For the text-containing cell, return its midpoint in (X, Y) coordinate format. 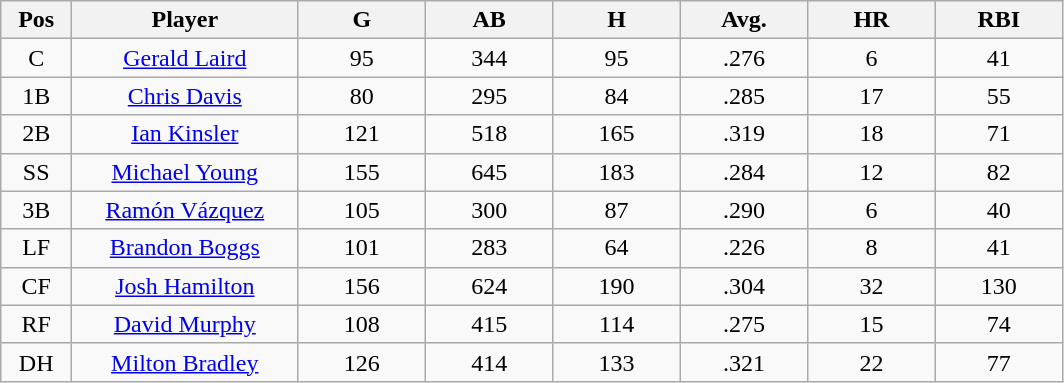
Milton Bradley (186, 362)
LF (36, 248)
H (616, 20)
295 (488, 96)
130 (999, 286)
AB (488, 20)
82 (999, 172)
.276 (744, 58)
.275 (744, 324)
105 (362, 210)
C (36, 58)
190 (616, 286)
DH (36, 362)
121 (362, 134)
283 (488, 248)
155 (362, 172)
3B (36, 210)
22 (872, 362)
.321 (744, 362)
8 (872, 248)
Josh Hamilton (186, 286)
84 (616, 96)
624 (488, 286)
.319 (744, 134)
Michael Young (186, 172)
12 (872, 172)
1B (36, 96)
518 (488, 134)
87 (616, 210)
414 (488, 362)
.285 (744, 96)
HR (872, 20)
133 (616, 362)
71 (999, 134)
Ramón Vázquez (186, 210)
Player (186, 20)
Chris Davis (186, 96)
156 (362, 286)
.226 (744, 248)
17 (872, 96)
344 (488, 58)
18 (872, 134)
300 (488, 210)
SS (36, 172)
Avg. (744, 20)
126 (362, 362)
.284 (744, 172)
Pos (36, 20)
165 (616, 134)
64 (616, 248)
15 (872, 324)
RBI (999, 20)
RF (36, 324)
2B (36, 134)
CF (36, 286)
.304 (744, 286)
415 (488, 324)
114 (616, 324)
645 (488, 172)
David Murphy (186, 324)
Gerald Laird (186, 58)
.290 (744, 210)
77 (999, 362)
Brandon Boggs (186, 248)
Ian Kinsler (186, 134)
40 (999, 210)
G (362, 20)
32 (872, 286)
80 (362, 96)
101 (362, 248)
55 (999, 96)
74 (999, 324)
108 (362, 324)
183 (616, 172)
